Capture the cell that displays the provided text and extract its [X, Y] central coordinate. 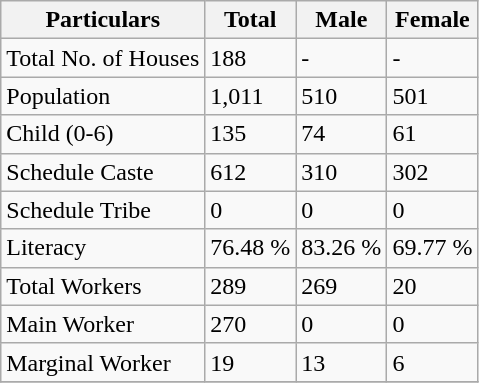
Schedule Caste [103, 172]
69.77 % [432, 248]
Total [250, 20]
310 [342, 172]
61 [432, 134]
Child (0-6) [103, 134]
Marginal Worker [103, 362]
Population [103, 96]
76.48 % [250, 248]
Total No. of Houses [103, 58]
6 [432, 362]
269 [342, 286]
20 [432, 286]
188 [250, 58]
Total Workers [103, 286]
Male [342, 20]
612 [250, 172]
83.26 % [342, 248]
19 [250, 362]
Schedule Tribe [103, 210]
13 [342, 362]
74 [342, 134]
Female [432, 20]
Main Worker [103, 324]
Literacy [103, 248]
302 [432, 172]
135 [250, 134]
270 [250, 324]
1,011 [250, 96]
289 [250, 286]
Particulars [103, 20]
510 [342, 96]
501 [432, 96]
